For the text-containing cell, return its midpoint in (X, Y) coordinate format. 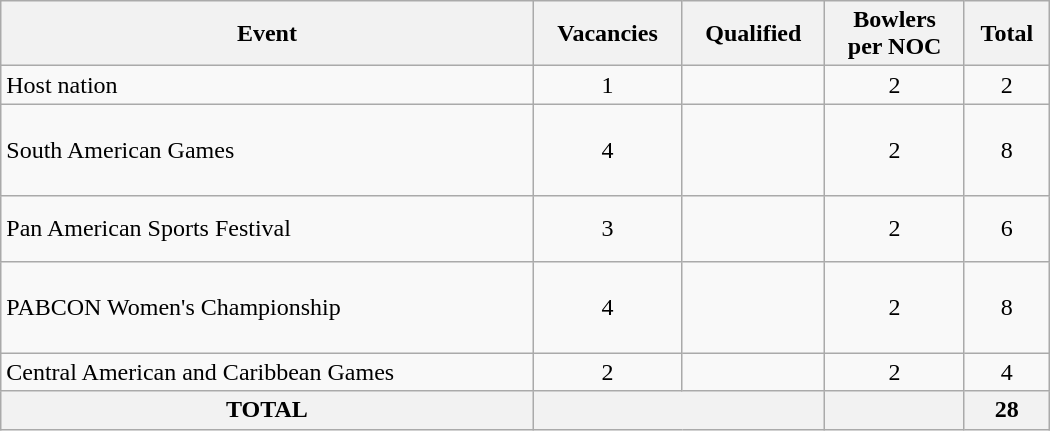
Host nation (267, 85)
Total (1006, 34)
3 (608, 228)
6 (1006, 228)
Vacancies (608, 34)
PABCON Women's Championship (267, 307)
South American Games (267, 150)
Pan American Sports Festival (267, 228)
TOTAL (267, 410)
Central American and Caribbean Games (267, 372)
Event (267, 34)
1 (608, 85)
Qualified (754, 34)
Bowlers per NOC (895, 34)
28 (1006, 410)
